For the text-containing cell, return its midpoint in [X, Y] coordinate format. 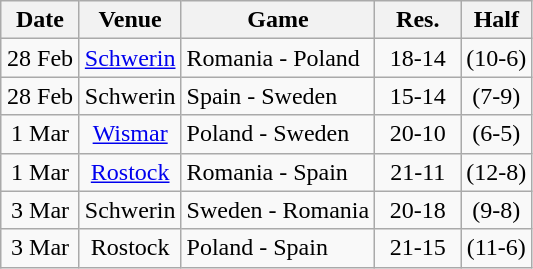
Sweden - Romania [278, 210]
(10-6) [496, 58]
(11-6) [496, 248]
18-14 [418, 58]
Res. [418, 20]
Game [278, 20]
Venue [130, 20]
20-10 [418, 134]
(6-5) [496, 134]
Poland - Spain [278, 248]
Date [40, 20]
Wismar [130, 134]
(7-9) [496, 96]
Poland - Sweden [278, 134]
(12-8) [496, 172]
Spain - Sweden [278, 96]
21-15 [418, 248]
20-18 [418, 210]
15-14 [418, 96]
Romania - Poland [278, 58]
Half [496, 20]
Romania - Spain [278, 172]
(9-8) [496, 210]
21-11 [418, 172]
